Capture the cell that displays the provided text and extract its [x, y] central coordinate. 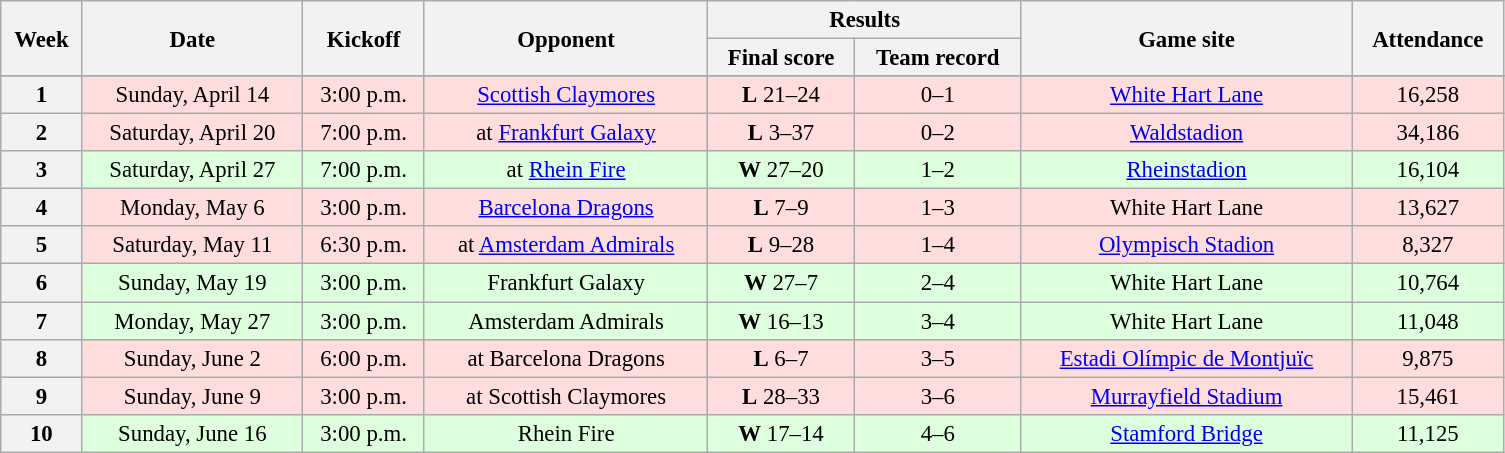
at Rhein Fire [566, 170]
10,764 [1428, 283]
L 21–24 [781, 95]
Sunday, June 9 [192, 396]
Saturday, April 20 [192, 133]
at Scottish Claymores [566, 396]
34,186 [1428, 133]
Rhein Fire [566, 433]
6:00 p.m. [364, 358]
3 [42, 170]
Barcelona Dragons [566, 208]
Week [42, 38]
Stamford Bridge [1186, 433]
1 [42, 95]
Saturday, April 27 [192, 170]
Amsterdam Admirals [566, 321]
Monday, May 6 [192, 208]
Olympisch Stadion [1186, 245]
2–4 [938, 283]
Monday, May 27 [192, 321]
4 [42, 208]
W 16–13 [781, 321]
6:30 p.m. [364, 245]
Frankfurt Galaxy [566, 283]
11,125 [1428, 433]
L 6–7 [781, 358]
at Amsterdam Admirals [566, 245]
Estadi Olímpic de Montjuïc [1186, 358]
Opponent [566, 38]
Saturday, May 11 [192, 245]
Sunday, June 16 [192, 433]
L 7–9 [781, 208]
W 27–7 [781, 283]
3–6 [938, 396]
Sunday, April 14 [192, 95]
Attendance [1428, 38]
at Barcelona Dragons [566, 358]
3–4 [938, 321]
L 3–37 [781, 133]
9 [42, 396]
Sunday, June 2 [192, 358]
0–1 [938, 95]
1–2 [938, 170]
Murrayfield Stadium [1186, 396]
15,461 [1428, 396]
0–2 [938, 133]
7 [42, 321]
2 [42, 133]
Kickoff [364, 38]
1–3 [938, 208]
8,327 [1428, 245]
4–6 [938, 433]
Rheinstadion [1186, 170]
Waldstadion [1186, 133]
W 17–14 [781, 433]
6 [42, 283]
Sunday, May 19 [192, 283]
at Frankfurt Galaxy [566, 133]
W 27–20 [781, 170]
Game site [1186, 38]
L 9–28 [781, 245]
Team record [938, 58]
13,627 [1428, 208]
11,048 [1428, 321]
Results [865, 20]
10 [42, 433]
16,104 [1428, 170]
16,258 [1428, 95]
9,875 [1428, 358]
Final score [781, 58]
L 28–33 [781, 396]
3–5 [938, 358]
5 [42, 245]
1–4 [938, 245]
Scottish Claymores [566, 95]
Date [192, 38]
8 [42, 358]
